From the cell containing the given text, extract its center point as (x, y) coordinate. 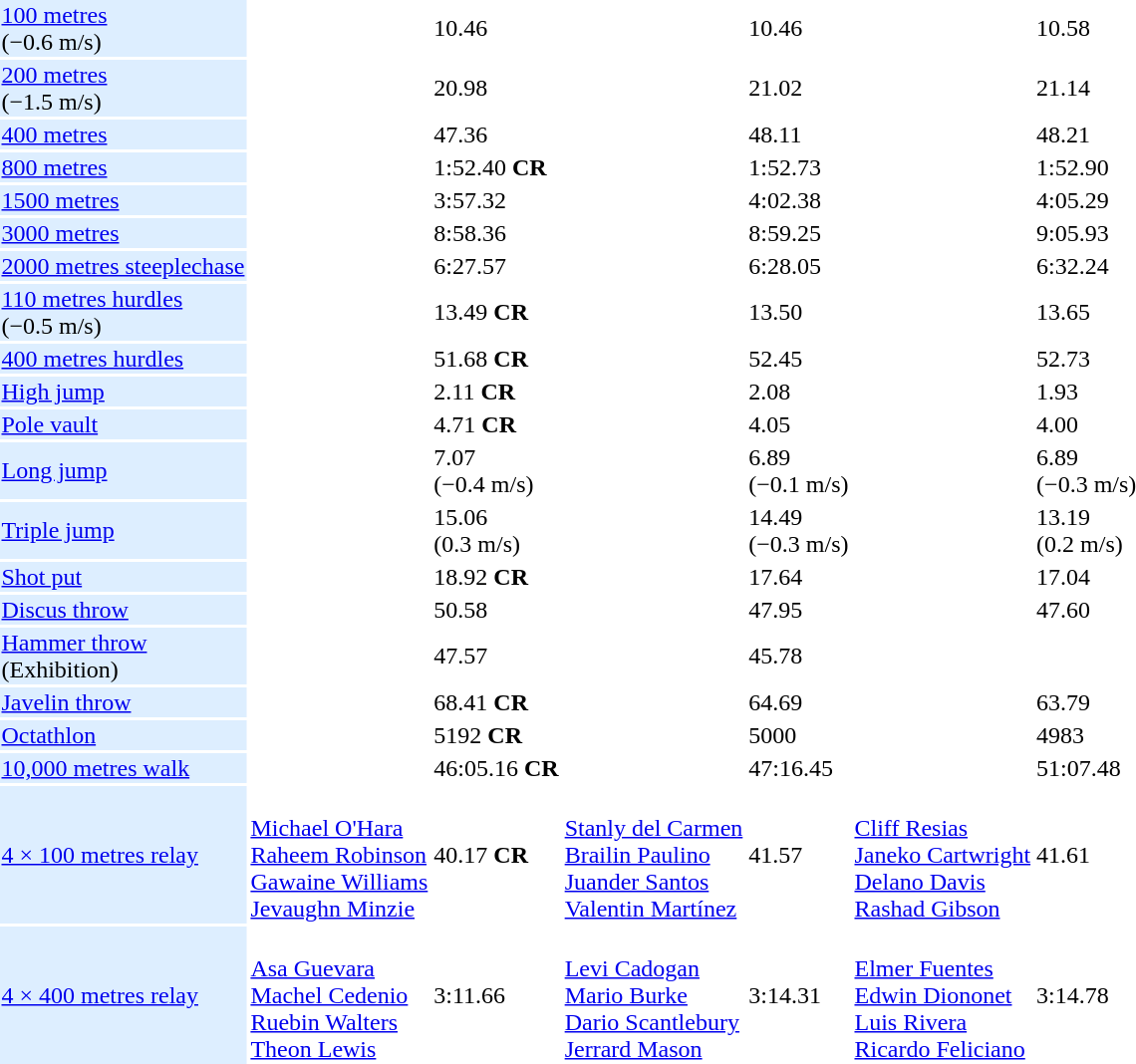
47.36 (496, 134)
High jump (124, 392)
Long jump (124, 470)
6:27.57 (496, 266)
10,000 metres walk (124, 768)
1:52.40 CR (496, 167)
5000 (799, 735)
Triple jump (124, 530)
4 × 100 metres relay (124, 855)
3:57.32 (496, 200)
45.78 (799, 656)
6:28.05 (799, 266)
Hammer throw (Exhibition) (124, 656)
Shot put (124, 577)
8:58.36 (496, 233)
3:14.31 (799, 995)
41.57 (799, 855)
47.95 (799, 610)
50.58 (496, 610)
4:02.38 (799, 200)
40.17 CR (496, 855)
18.92 CR (496, 577)
Michael O'Hara Raheem Robinson Gawaine Williams Jevaughn Minzie (339, 855)
68.41 CR (496, 702)
48.11 (799, 134)
13.49 CR (496, 313)
Discus throw (124, 610)
Elmer Fuentes Edwin Diononet Luis Rivera Ricardo Feliciano (943, 995)
Pole vault (124, 424)
64.69 (799, 702)
52.45 (799, 359)
20.98 (496, 88)
200 metres (−1.5 m/s) (124, 88)
47.57 (496, 656)
15.06 (0.3 m/s) (496, 530)
110 metres hurdles (−0.5 m/s) (124, 313)
3000 metres (124, 233)
4 × 400 metres relay (124, 995)
46:05.16 CR (496, 768)
51.68 CR (496, 359)
21.02 (799, 88)
47:16.45 (799, 768)
100 metres (−0.6 m/s) (124, 28)
7.07 (−0.4 m/s) (496, 470)
4.05 (799, 424)
1:52.73 (799, 167)
Octathlon (124, 735)
2.08 (799, 392)
Asa Guevara Machel Cedenio Ruebin Walters Theon Lewis (339, 995)
3:11.66 (496, 995)
14.49 (−0.3 m/s) (799, 530)
13.50 (799, 313)
Cliff Resias Janeko Cartwright Delano Davis Rashad Gibson (943, 855)
17.64 (799, 577)
800 metres (124, 167)
4.71 CR (496, 424)
1500 metres (124, 200)
400 metres hurdles (124, 359)
5192 CR (496, 735)
Levi Cadogan Mario Burke Dario Scantlebury Jerrard Mason (654, 995)
2000 metres steeplechase (124, 266)
Javelin throw (124, 702)
6.89 (−0.1 m/s) (799, 470)
2.11 CR (496, 392)
8:59.25 (799, 233)
400 metres (124, 134)
Stanly del Carmen Brailin Paulino Juander Santos Valentin Martínez (654, 855)
